Find where the given text appears and provide that cell's center as (X, Y) coordinate. 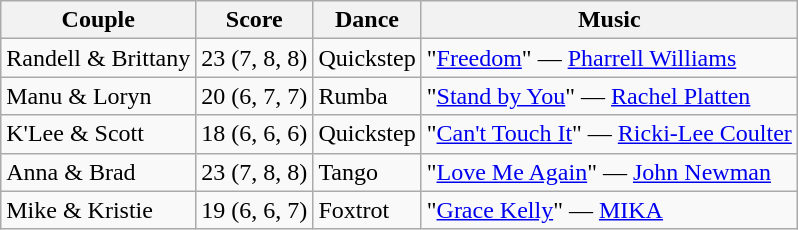
Music (609, 20)
Score (254, 20)
Manu & Loryn (98, 96)
Dance (367, 20)
Tango (367, 172)
Rumba (367, 96)
19 (6, 6, 7) (254, 210)
Mike & Kristie (98, 210)
Foxtrot (367, 210)
20 (6, 7, 7) (254, 96)
"Freedom" — Pharrell Williams (609, 58)
K'Lee & Scott (98, 134)
"Can't Touch It" — Ricki-Lee Coulter (609, 134)
"Stand by You" — Rachel Platten (609, 96)
Anna & Brad (98, 172)
"Grace Kelly" — MIKA (609, 210)
Randell & Brittany (98, 58)
18 (6, 6, 6) (254, 134)
"Love Me Again" — John Newman (609, 172)
Couple (98, 20)
